Capture the cell that displays the provided text and extract its [x, y] central coordinate. 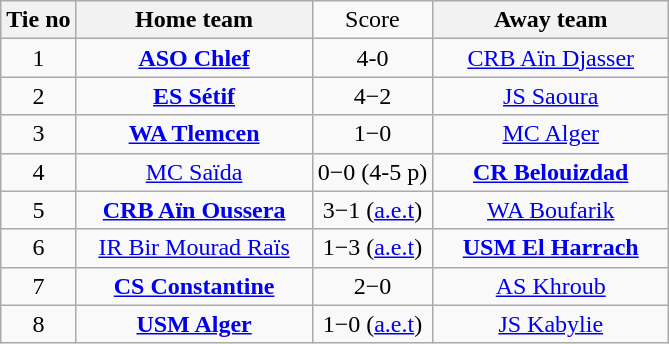
USM El Harrach [551, 248]
0−0 (4-5 p) [372, 172]
MC Alger [551, 134]
6 [38, 248]
Score [372, 20]
JS Kabylie [551, 324]
WA Tlemcen [194, 134]
8 [38, 324]
1 [38, 58]
CRB Aïn Djasser [551, 58]
WA Boufarik [551, 210]
CR Belouizdad [551, 172]
IR Bir Mourad Raïs [194, 248]
1−0 [372, 134]
1−0 (a.e.t) [372, 324]
USM Alger [194, 324]
AS Khroub [551, 286]
Away team [551, 20]
4 [38, 172]
CS Constantine [194, 286]
2 [38, 96]
MC Saïda [194, 172]
4−2 [372, 96]
2−0 [372, 286]
ES Sétif [194, 96]
3 [38, 134]
Tie no [38, 20]
CRB Aïn Oussera [194, 210]
4-0 [372, 58]
7 [38, 286]
1−3 (a.e.t) [372, 248]
JS Saoura [551, 96]
ASO Chlef [194, 58]
3−1 (a.e.t) [372, 210]
Home team [194, 20]
5 [38, 210]
